Scan for the cell matching the given text and deliver its (X, Y) coordinate at center. 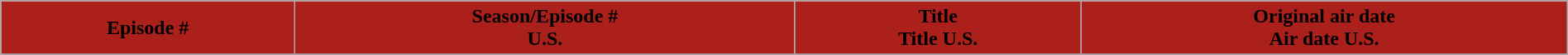
Episode # (148, 28)
Season/Episode # U.S. (544, 28)
Title Title U.S. (938, 28)
Original air date Air date U.S. (1324, 28)
